Capture the cell that displays the provided text and extract its [x, y] central coordinate. 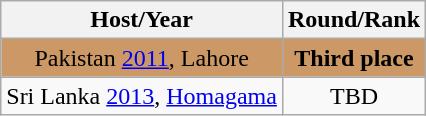
TBD [354, 96]
Pakistan 2011, Lahore [142, 58]
Sri Lanka 2013, Homagama [142, 96]
Host/Year [142, 20]
Round/Rank [354, 20]
Third place [354, 58]
